Extract the [X, Y] coordinate from the center of the cell holding the provided text.  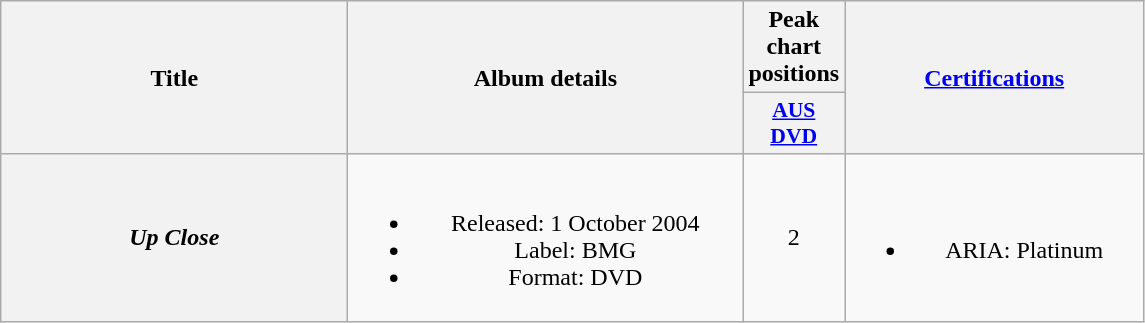
Peak chart positions [794, 47]
ARIA: Platinum [994, 238]
Up Close [174, 238]
AUSDVD [794, 124]
Released: 1 October 2004Label: BMGFormat: DVD [546, 238]
Album details [546, 78]
Certifications [994, 78]
Title [174, 78]
2 [794, 238]
